Identify which cell holds the provided text, then report its [X, Y] central coordinate. 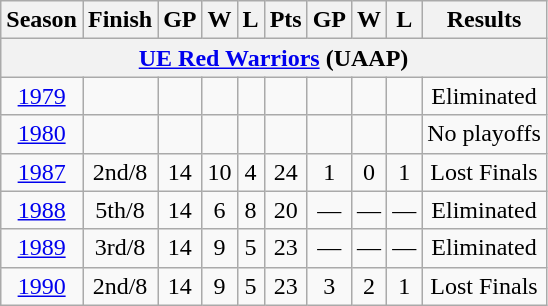
5th/8 [120, 210]
24 [286, 172]
1980 [42, 134]
6 [220, 210]
1989 [42, 248]
2 [370, 286]
4 [250, 172]
Finish [120, 20]
No playoffs [484, 134]
UE Red Warriors (UAAP) [274, 58]
8 [250, 210]
1979 [42, 96]
1988 [42, 210]
Results [484, 20]
Pts [286, 20]
0 [370, 172]
10 [220, 172]
Season [42, 20]
3rd/8 [120, 248]
1987 [42, 172]
3 [329, 286]
1990 [42, 286]
20 [286, 210]
